Identify which cell holds the provided text, then report its (x, y) central coordinate. 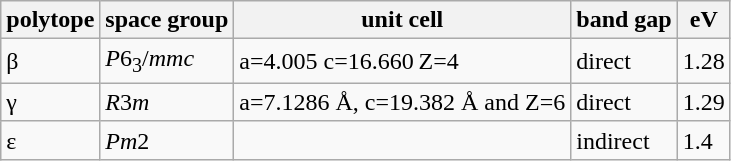
eV (704, 20)
polytope (50, 20)
unit cell (402, 20)
β (50, 61)
a=7.1286 Å, c=19.382 Å and Z=6 (402, 102)
1.28 (704, 61)
1.4 (704, 140)
Pm2 (167, 140)
R3m (167, 102)
space group (167, 20)
1.29 (704, 102)
band gap (624, 20)
γ (50, 102)
a=4.005 c=16.660 Z=4 (402, 61)
ε (50, 140)
P63/mmc (167, 61)
indirect (624, 140)
